Capture the cell that displays the provided text and extract its (X, Y) central coordinate. 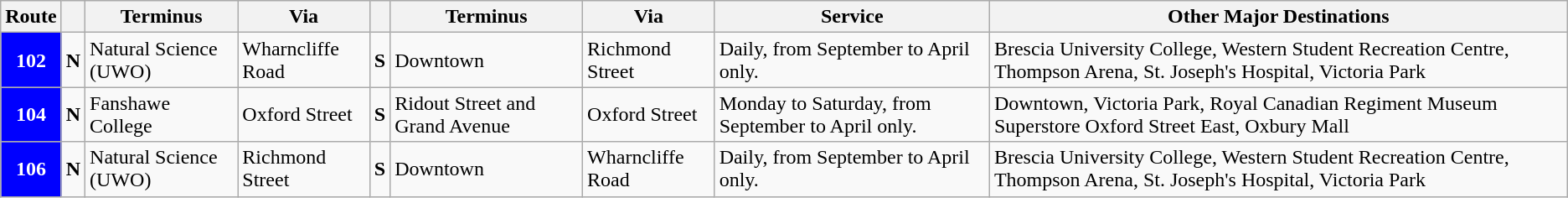
104 (31, 114)
Fanshawe College (162, 114)
Ridout Street and Grand Avenue (487, 114)
Other Major Destinations (1278, 17)
102 (31, 60)
106 (31, 169)
Downtown, Victoria Park, Royal Canadian Regiment Museum Superstore Oxford Street East, Oxbury Mall (1278, 114)
Monday to Saturday, from September to April only. (852, 114)
Service (852, 17)
Route (31, 17)
